Output the (x, y) coordinate of the center of the cell containing the given text.  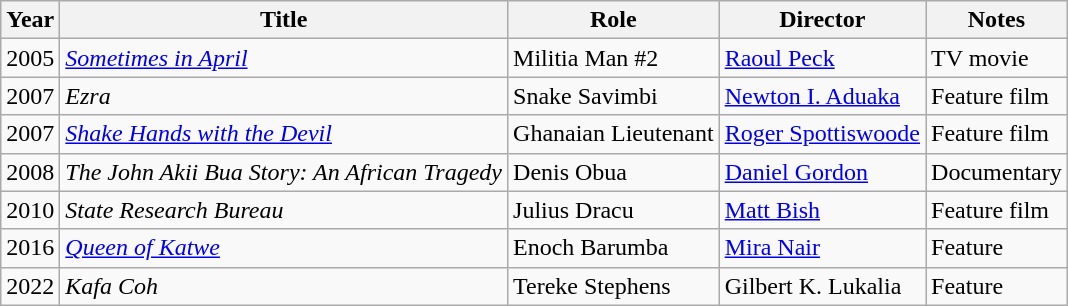
Ghanaian Lieutenant (614, 134)
Queen of Katwe (284, 248)
Shake Hands with the Devil (284, 134)
Ezra (284, 96)
Denis Obua (614, 172)
Kafa Coh (284, 286)
2008 (30, 172)
Notes (997, 20)
Enoch Barumba (614, 248)
Raoul Peck (822, 58)
TV movie (997, 58)
Gilbert K. Lukalia (822, 286)
Documentary (997, 172)
Title (284, 20)
The John Akii Bua Story: An African Tragedy (284, 172)
2010 (30, 210)
State Research Bureau (284, 210)
Director (822, 20)
Roger Spottiswoode (822, 134)
Matt Bish (822, 210)
Year (30, 20)
Julius Dracu (614, 210)
Newton I. Aduaka (822, 96)
2016 (30, 248)
2005 (30, 58)
Snake Savimbi (614, 96)
Daniel Gordon (822, 172)
Mira Nair (822, 248)
2022 (30, 286)
Sometimes in April (284, 58)
Tereke Stephens (614, 286)
Militia Man #2 (614, 58)
Role (614, 20)
